From the cell containing the given text, extract its center point as (x, y) coordinate. 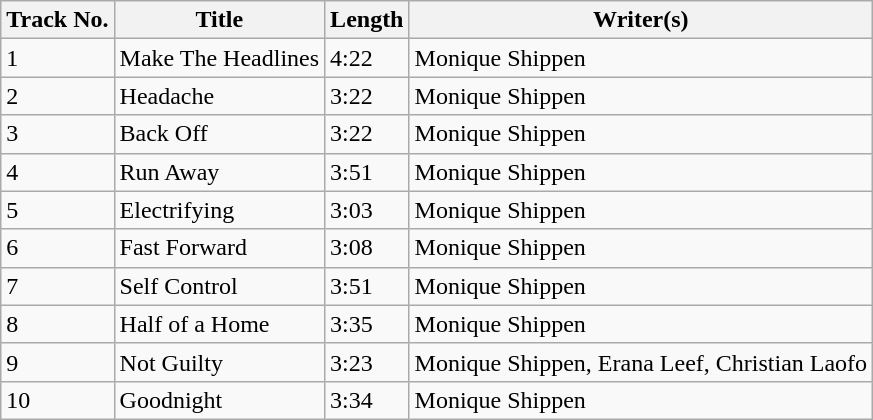
Self Control (220, 286)
2 (58, 96)
3:35 (367, 324)
4:22 (367, 58)
Goodnight (220, 400)
10 (58, 400)
Length (367, 20)
Writer(s) (641, 20)
Make The Headlines (220, 58)
Track No. (58, 20)
4 (58, 172)
1 (58, 58)
Electrifying (220, 210)
Monique Shippen, Erana Leef, Christian Laofo (641, 362)
5 (58, 210)
9 (58, 362)
3:34 (367, 400)
Half of a Home (220, 324)
Title (220, 20)
6 (58, 248)
Back Off (220, 134)
Fast Forward (220, 248)
8 (58, 324)
3:03 (367, 210)
3:23 (367, 362)
3:08 (367, 248)
3 (58, 134)
Not Guilty (220, 362)
Headache (220, 96)
Run Away (220, 172)
7 (58, 286)
